Provide the [X, Y] coordinate of the cell's center where the given text is located.  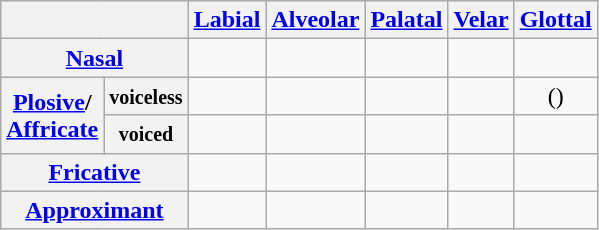
Velar [481, 20]
Labial [227, 20]
Alveolar [316, 20]
Glottal [556, 20]
voiced [146, 134]
Plosive/Affricate [52, 115]
Palatal [406, 20]
Fricative [94, 172]
voiceless [146, 96]
() [556, 96]
Nasal [94, 58]
Approximant [94, 210]
